Extract the [x, y] coordinate from the center of the cell holding the provided text.  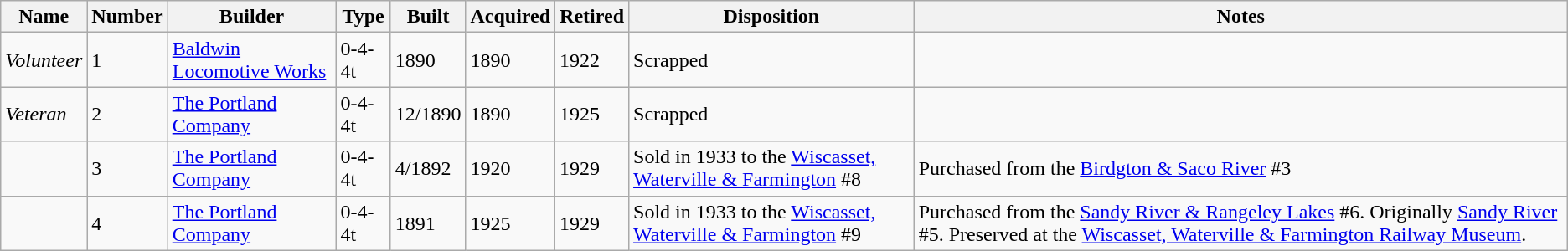
Name [44, 17]
Acquired [511, 17]
Sold in 1933 to the Wiscasset, Waterville & Farmington #9 [772, 223]
Baldwin Locomotive Works [251, 60]
1922 [592, 60]
Purchased from the Birdgton & Saco River #3 [1240, 169]
3 [127, 169]
12/1890 [428, 114]
Notes [1240, 17]
1 [127, 60]
Volunteer [44, 60]
Number [127, 17]
4/1892 [428, 169]
Built [428, 17]
Type [364, 17]
1920 [511, 169]
2 [127, 114]
1891 [428, 223]
Disposition [772, 17]
4 [127, 223]
Builder [251, 17]
Sold in 1933 to the Wiscasset, Waterville & Farmington #8 [772, 169]
Purchased from the Sandy River & Rangeley Lakes #6. Originally Sandy River #5. Preserved at the Wiscasset, Waterville & Farmington Railway Museum. [1240, 223]
Retired [592, 17]
Veteran [44, 114]
